Locate the cell with the specified text and output its (x, y) center coordinate. 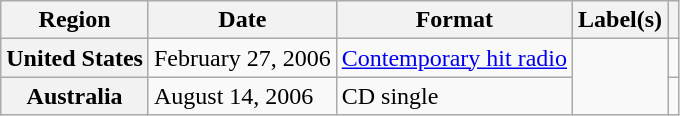
Label(s) (620, 20)
August 14, 2006 (242, 96)
Contemporary hit radio (454, 58)
CD single (454, 96)
United States (75, 58)
Date (242, 20)
Australia (75, 96)
Format (454, 20)
Region (75, 20)
February 27, 2006 (242, 58)
